Capture the cell that displays the provided text and extract its (x, y) central coordinate. 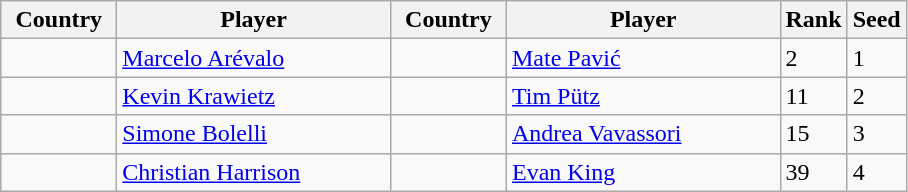
4 (876, 172)
Andrea Vavassori (643, 134)
11 (814, 96)
Marcelo Arévalo (254, 58)
39 (814, 172)
Tim Pütz (643, 96)
Christian Harrison (254, 172)
15 (814, 134)
Rank (814, 20)
Evan King (643, 172)
Simone Bolelli (254, 134)
Seed (876, 20)
1 (876, 58)
Kevin Krawietz (254, 96)
Mate Pavić (643, 58)
3 (876, 134)
